Search for the cell housing the specified text and yield its (X, Y) center coordinate. 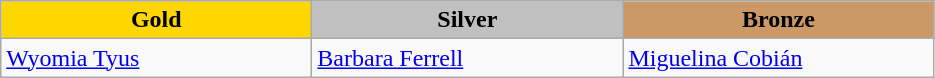
Barbara Ferrell (468, 58)
Silver (468, 20)
Gold (156, 20)
Wyomia Tyus (156, 58)
Bronze (778, 20)
Miguelina Cobián (778, 58)
